Locate the cell with the specified text and output its [X, Y] center coordinate. 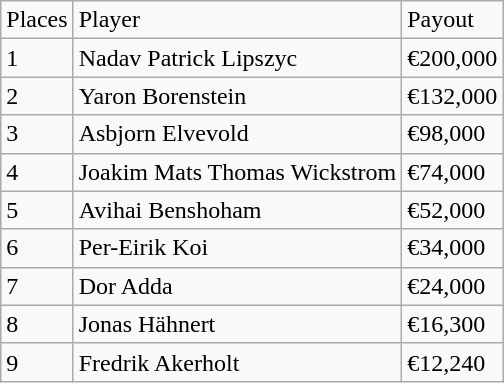
€52,000 [452, 210]
6 [37, 248]
Payout [452, 20]
3 [37, 134]
€12,240 [452, 362]
Avihai Benshoham [238, 210]
Jonas Hähnert [238, 324]
€132,000 [452, 96]
€200,000 [452, 58]
Nadav Patrick Lipszyc [238, 58]
€34,000 [452, 248]
Fredrik Akerholt [238, 362]
2 [37, 96]
8 [37, 324]
€24,000 [452, 286]
Per-Eirik Koi [238, 248]
Asbjorn Elvevold [238, 134]
1 [37, 58]
Joakim Mats Thomas Wickstrom [238, 172]
€98,000 [452, 134]
Places [37, 20]
€74,000 [452, 172]
9 [37, 362]
Yaron Borenstein [238, 96]
4 [37, 172]
5 [37, 210]
Dor Adda [238, 286]
7 [37, 286]
Player [238, 20]
€16,300 [452, 324]
